Extract the [x, y] coordinate from the center of the cell holding the provided text.  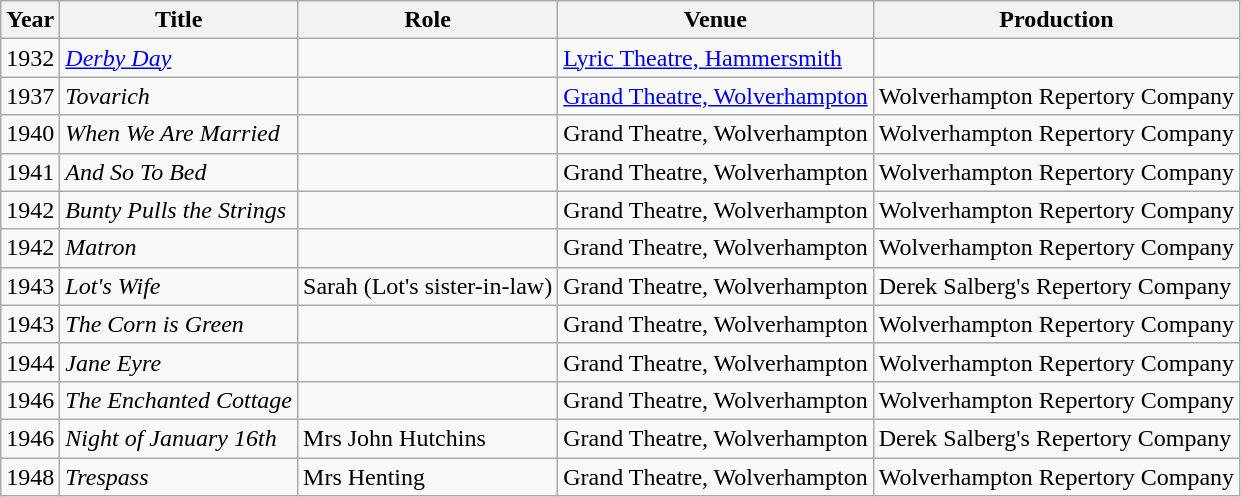
Night of January 16th [179, 438]
Mrs John Hutchins [428, 438]
Trespass [179, 477]
The Enchanted Cottage [179, 400]
1940 [30, 134]
1941 [30, 172]
Jane Eyre [179, 362]
Tovarich [179, 96]
Venue [716, 20]
Derby Day [179, 58]
When We Are Married [179, 134]
Title [179, 20]
1944 [30, 362]
1948 [30, 477]
And So To Bed [179, 172]
Year [30, 20]
Role [428, 20]
Lot's Wife [179, 286]
Sarah (Lot's sister-in-law) [428, 286]
Production [1056, 20]
Matron [179, 248]
The Corn is Green [179, 324]
1937 [30, 96]
1932 [30, 58]
Lyric Theatre, Hammersmith [716, 58]
Mrs Henting [428, 477]
Bunty Pulls the Strings [179, 210]
